Return the [X, Y] coordinate for the center point of the cell that contains the specified text.  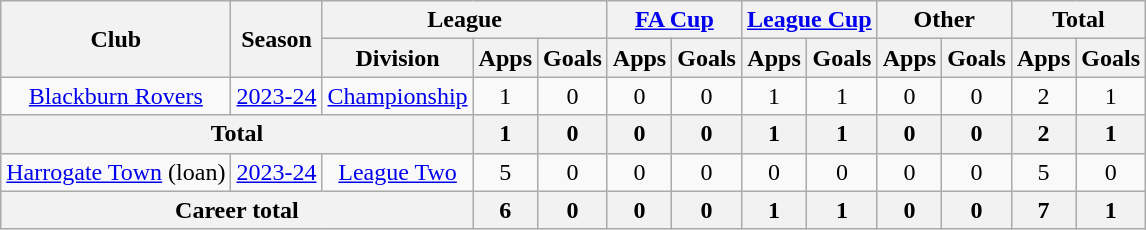
League Cup [809, 20]
Harrogate Town (loan) [116, 172]
Blackburn Rovers [116, 96]
League Two [398, 172]
Other [944, 20]
Division [398, 58]
FA Cup [674, 20]
Championship [398, 96]
Career total [237, 210]
6 [505, 210]
7 [1043, 210]
Club [116, 39]
League [464, 20]
Season [276, 39]
